Output the (X, Y) coordinate of the center of the cell containing the given text.  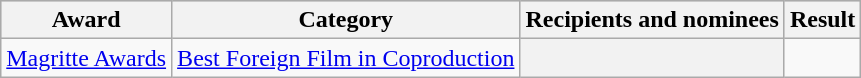
Best Foreign Film in Coproduction (346, 58)
Magritte Awards (86, 58)
Category (346, 20)
Award (86, 20)
Recipients and nominees (652, 20)
Result (822, 20)
